Detect which cell encompasses the target text, then output its (x, y) center coordinate. 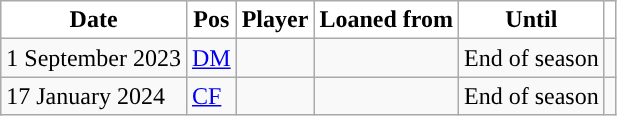
Date (94, 20)
Pos (211, 20)
1 September 2023 (94, 58)
DM (211, 58)
Player (275, 20)
Until (532, 20)
17 January 2024 (94, 96)
CF (211, 96)
Loaned from (386, 20)
